Locate the cell with the specified text and output its [x, y] center coordinate. 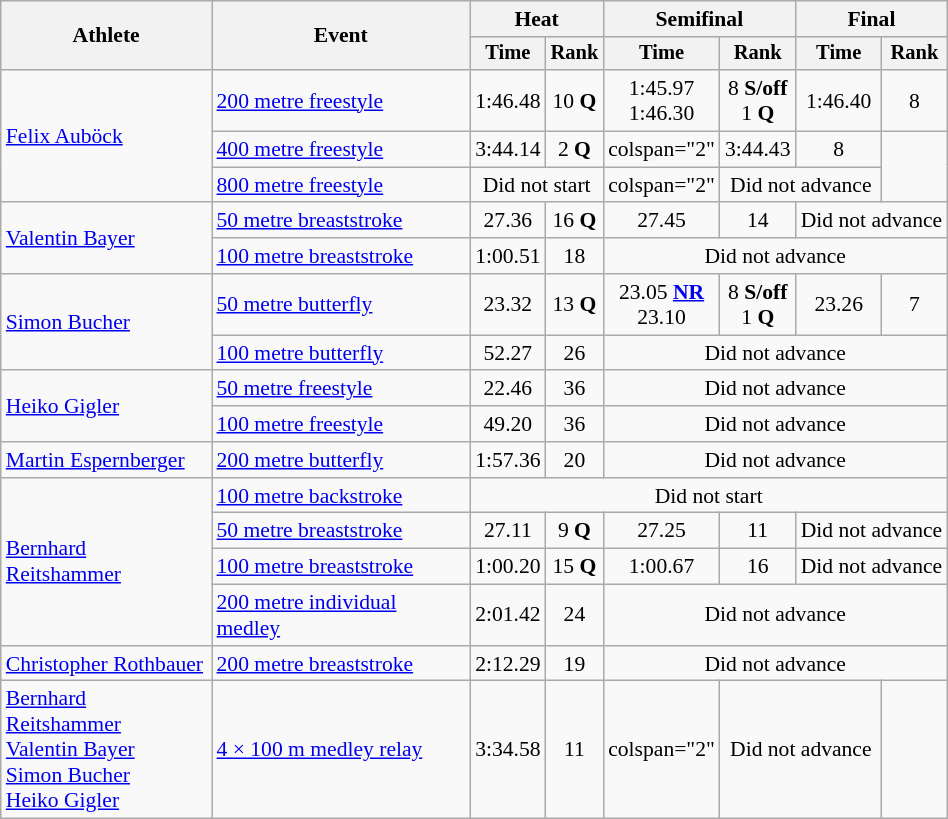
7 [915, 304]
Athlete [106, 36]
1:46.48 [508, 100]
100 metre freestyle [342, 424]
Felix Auböck [106, 136]
24 [575, 616]
Bernhard Reitshammer Valentin BayerSimon Bucher Heiko Gigler [106, 750]
23.32 [508, 304]
100 metre butterfly [342, 353]
20 [575, 460]
23.05 NR23.10 [662, 304]
4 × 100 m medley relay [342, 750]
Heat [536, 19]
16 Q [575, 221]
800 metre freestyle [342, 185]
3:44.14 [508, 150]
Christopher Rothbauer [106, 664]
10 Q [575, 100]
200 metre butterfly [342, 460]
Event [342, 36]
27.25 [662, 531]
3:44.43 [758, 150]
52.27 [508, 353]
100 metre backstroke [342, 496]
14 [758, 221]
16 [758, 567]
Simon Bucher [106, 322]
Semifinal [699, 19]
50 metre butterfly [342, 304]
400 metre freestyle [342, 150]
26 [575, 353]
2:01.42 [508, 616]
Bernhard Reitshammer [106, 562]
Martin Espernberger [106, 460]
49.20 [508, 424]
1:57.36 [508, 460]
15 Q [575, 567]
27.45 [662, 221]
27.11 [508, 531]
1:00.51 [508, 256]
1:46.40 [839, 100]
13 Q [575, 304]
1:00.20 [508, 567]
22.46 [508, 389]
2:12.29 [508, 664]
27.36 [508, 221]
Heiko Gigler [106, 406]
9 Q [575, 531]
200 metre freestyle [342, 100]
3:34.58 [508, 750]
1:45.971:46.30 [662, 100]
23.26 [839, 304]
50 metre freestyle [342, 389]
200 metre individual medley [342, 616]
18 [575, 256]
2 Q [575, 150]
Final [872, 19]
200 metre breaststroke [342, 664]
1:00.67 [662, 567]
Valentin Bayer [106, 238]
19 [575, 664]
